Find where the given text appears and provide that cell's center as [x, y] coordinate. 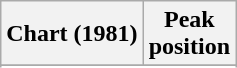
Peakposition [189, 34]
Chart (1981) [72, 34]
